Output the (X, Y) coordinate of the center of the cell containing the given text.  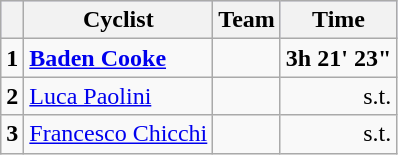
Luca Paolini (118, 96)
2 (12, 96)
Cyclist (118, 20)
1 (12, 58)
3h 21' 23" (338, 58)
Team (247, 20)
Baden Cooke (118, 58)
Time (338, 20)
Francesco Chicchi (118, 134)
3 (12, 134)
